Capture the cell that displays the provided text and extract its [X, Y] central coordinate. 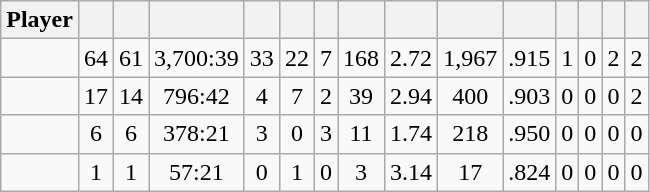
33 [262, 58]
4 [262, 96]
.915 [530, 58]
22 [296, 58]
39 [362, 96]
796:42 [197, 96]
378:21 [197, 134]
61 [132, 58]
218 [470, 134]
14 [132, 96]
Player [40, 20]
400 [470, 96]
57:21 [197, 172]
2.72 [412, 58]
3.14 [412, 172]
3,700:39 [197, 58]
.903 [530, 96]
.950 [530, 134]
1,967 [470, 58]
.824 [530, 172]
1.74 [412, 134]
168 [362, 58]
11 [362, 134]
2.94 [412, 96]
64 [96, 58]
